For the text-containing cell, return its midpoint in (X, Y) coordinate format. 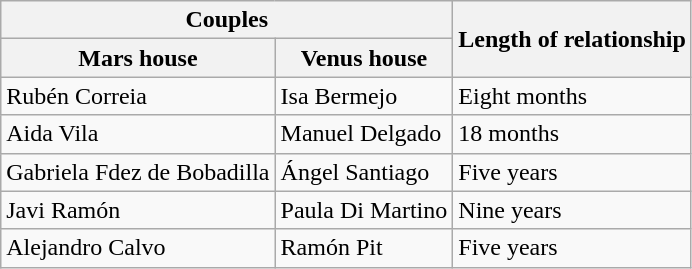
18 months (572, 134)
Alejandro Calvo (138, 248)
Ramón Pit (364, 248)
Couples (227, 20)
Rubén Correia (138, 96)
Nine years (572, 210)
Ángel Santiago (364, 172)
Manuel Delgado (364, 134)
Mars house (138, 58)
Venus house (364, 58)
Javi Ramón (138, 210)
Length of relationship (572, 39)
Paula Di Martino (364, 210)
Aida Vila (138, 134)
Eight months (572, 96)
Gabriela Fdez de Bobadilla (138, 172)
Isa Bermejo (364, 96)
